Search for the cell housing the specified text and yield its [X, Y] center coordinate. 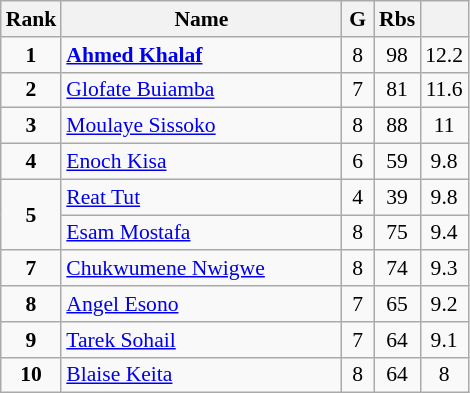
Blaise Keita [201, 375]
G [358, 19]
65 [397, 304]
6 [358, 162]
74 [397, 269]
Reat Tut [201, 197]
Esam Mostafa [201, 233]
39 [397, 197]
Glofate Buiamba [201, 90]
59 [397, 162]
Angel Esono [201, 304]
12.2 [444, 55]
2 [32, 90]
Chukwumene Nwigwe [201, 269]
Rank [32, 19]
Ahmed Khalaf [201, 55]
75 [397, 233]
Rbs [397, 19]
9.2 [444, 304]
Name [201, 19]
81 [397, 90]
98 [397, 55]
9.1 [444, 340]
11 [444, 126]
9.3 [444, 269]
Moulaye Sissoko [201, 126]
9.4 [444, 233]
1 [32, 55]
Tarek Sohail [201, 340]
11.6 [444, 90]
9 [32, 340]
88 [397, 126]
Enoch Kisa [201, 162]
3 [32, 126]
5 [32, 214]
10 [32, 375]
